Return the [x, y] coordinate for the center point of the cell that contains the specified text.  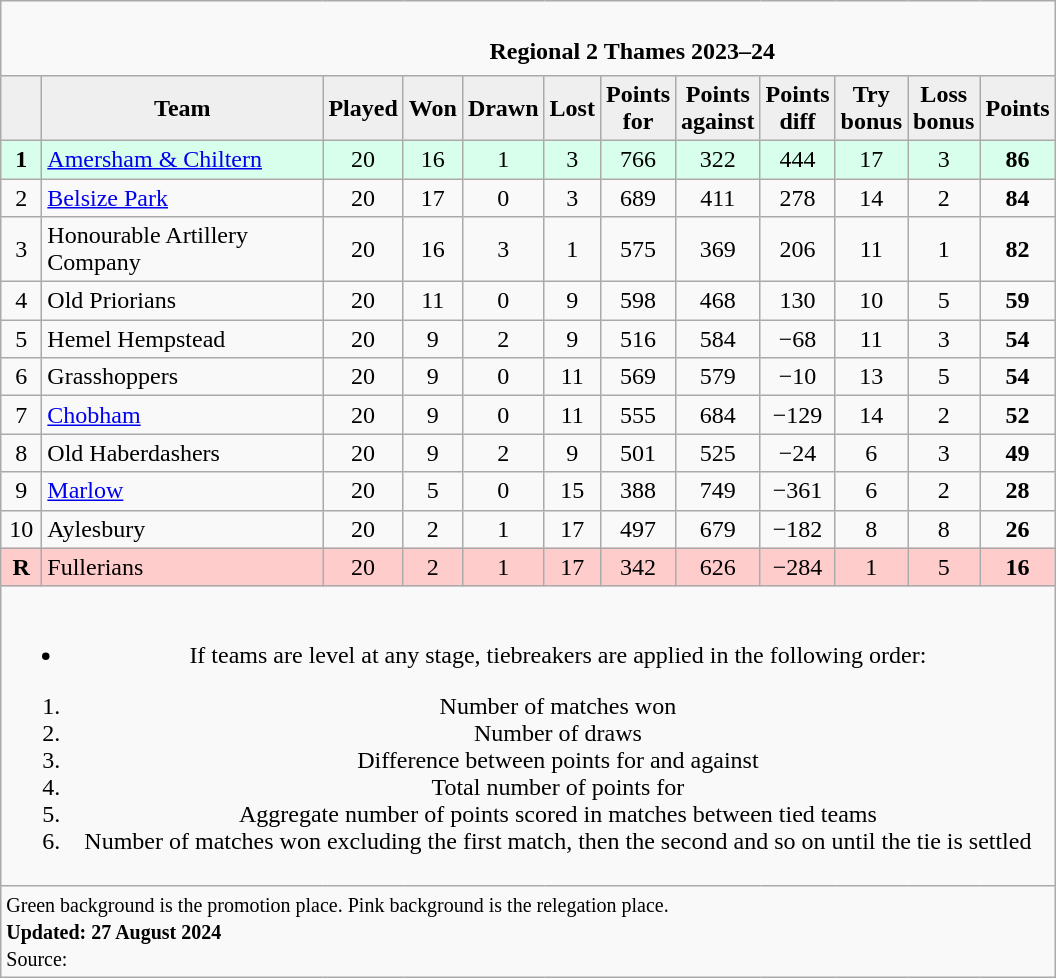
575 [638, 250]
766 [638, 159]
Points for [638, 108]
749 [718, 491]
Old Priorians [182, 301]
Drawn [503, 108]
Fullerians [182, 567]
Points [1018, 108]
679 [718, 529]
Played [363, 108]
Green background is the promotion place. Pink background is the relegation place.Updated: 27 August 2024 Source: [528, 931]
Try bonus [871, 108]
Lost [572, 108]
28 [1018, 491]
501 [638, 453]
Won [432, 108]
Points diff [798, 108]
82 [1018, 250]
411 [718, 197]
Marlow [182, 491]
369 [718, 250]
206 [798, 250]
444 [798, 159]
−10 [798, 377]
598 [638, 301]
Aylesbury [182, 529]
13 [871, 377]
322 [718, 159]
26 [1018, 529]
278 [798, 197]
525 [718, 453]
59 [1018, 301]
555 [638, 415]
−24 [798, 453]
Amersham & Chiltern [182, 159]
86 [1018, 159]
Team [182, 108]
7 [22, 415]
84 [1018, 197]
516 [638, 339]
Points against [718, 108]
626 [718, 567]
15 [572, 491]
Old Haberdashers [182, 453]
468 [718, 301]
689 [638, 197]
−361 [798, 491]
Honourable Artillery Company [182, 250]
Loss bonus [944, 108]
130 [798, 301]
497 [638, 529]
−68 [798, 339]
569 [638, 377]
R [22, 567]
579 [718, 377]
584 [718, 339]
−182 [798, 529]
52 [1018, 415]
Chobham [182, 415]
−129 [798, 415]
342 [638, 567]
Grasshoppers [182, 377]
4 [22, 301]
Belsize Park [182, 197]
−284 [798, 567]
49 [1018, 453]
Hemel Hempstead [182, 339]
684 [718, 415]
388 [638, 491]
